Return the [x, y] coordinate for the center point of the cell that contains the specified text.  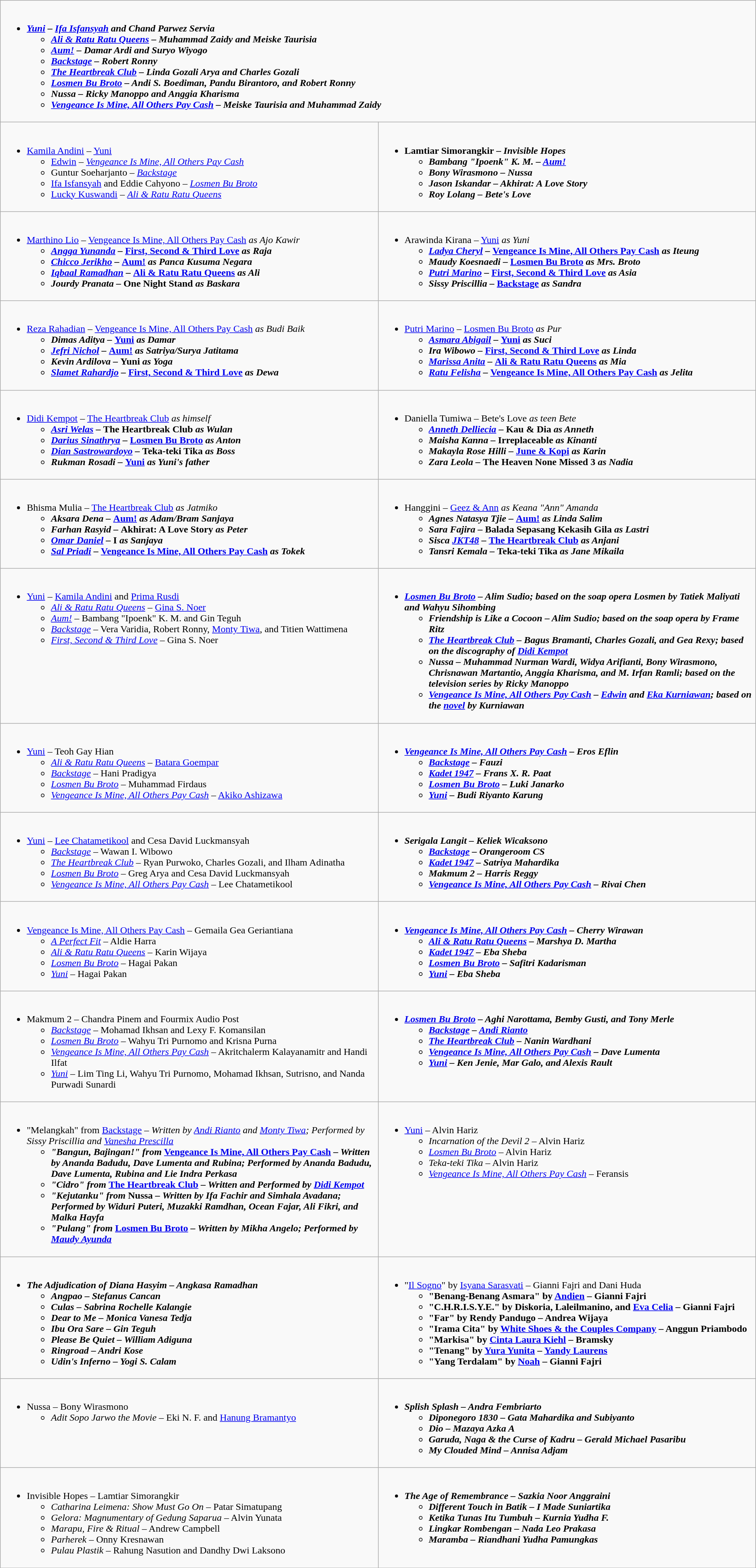
Nussa – Bony WirasmonoAdit Sopo Jarwo the Movie – Eki N. F. and Hanung Bramantyo [189, 1423]
